Scan for the cell matching the given text and deliver its (X, Y) coordinate at center. 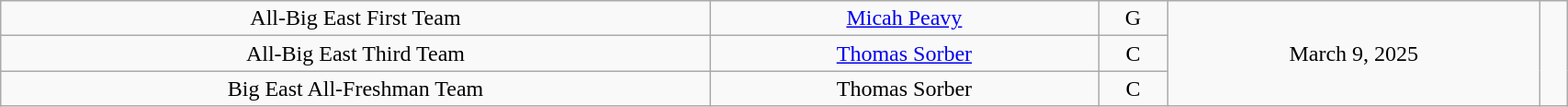
Micah Peavy (904, 18)
Big East All-Freshman Team (355, 89)
G (1134, 18)
All-Big East Third Team (355, 53)
March 9, 2025 (1354, 53)
All-Big East First Team (355, 18)
